Determine the [x, y] coordinate at the center of the cell enclosing the given text.  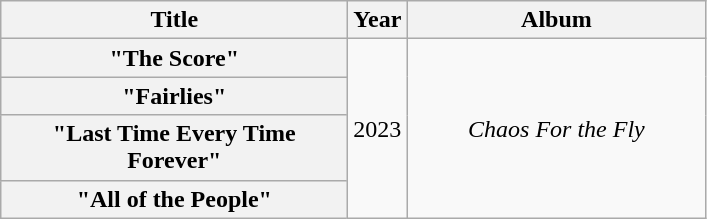
Chaos For the Fly [556, 128]
"All of the People" [174, 199]
2023 [378, 128]
"The Score" [174, 58]
Title [174, 20]
"Fairlies" [174, 96]
Year [378, 20]
Album [556, 20]
"Last Time Every Time Forever" [174, 148]
